Identify which cell holds the provided text, then report its [x, y] central coordinate. 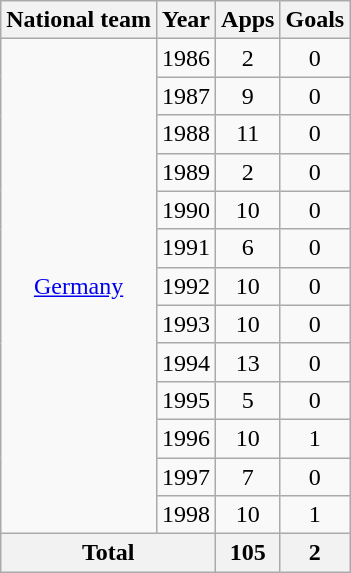
1996 [186, 438]
National team [79, 20]
1988 [186, 134]
13 [248, 362]
Year [186, 20]
1991 [186, 248]
5 [248, 400]
1995 [186, 400]
1992 [186, 286]
1987 [186, 96]
Total [108, 553]
1986 [186, 58]
1989 [186, 172]
1998 [186, 515]
1994 [186, 362]
Goals [315, 20]
1990 [186, 210]
Germany [79, 286]
7 [248, 477]
6 [248, 248]
1993 [186, 324]
Apps [248, 20]
1997 [186, 477]
105 [248, 553]
11 [248, 134]
9 [248, 96]
